From the cell containing the given text, extract its center point as [x, y] coordinate. 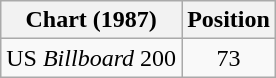
Chart (1987) [92, 20]
US Billboard 200 [92, 58]
73 [229, 58]
Position [229, 20]
